For the text-containing cell, return its midpoint in (X, Y) coordinate format. 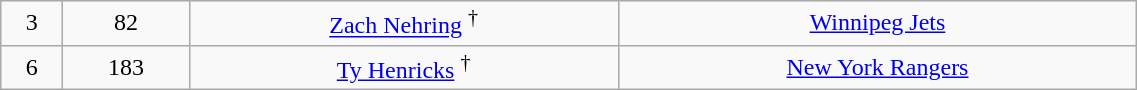
Zach Nehring † (404, 24)
Ty Henricks † (404, 68)
183 (126, 68)
3 (32, 24)
6 (32, 68)
New York Rangers (878, 68)
Winnipeg Jets (878, 24)
82 (126, 24)
